Search for the cell housing the specified text and yield its (X, Y) center coordinate. 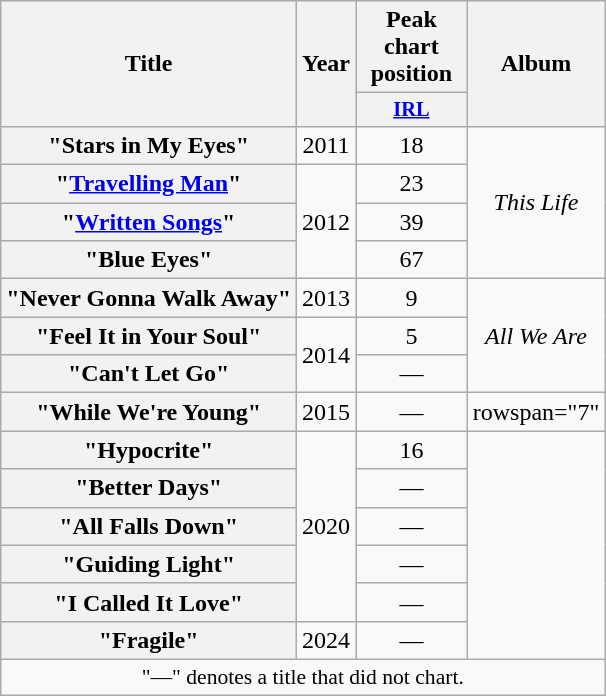
All We Are (536, 336)
5 (412, 336)
"Stars in My Eyes" (149, 145)
2015 (326, 412)
"Fragile" (149, 640)
"Never Gonna Walk Away" (149, 298)
Album (536, 64)
2014 (326, 355)
"Better Days" (149, 488)
2020 (326, 526)
2013 (326, 298)
23 (412, 184)
"Written Songs" (149, 222)
"I Called It Love" (149, 602)
rowspan="7" (536, 412)
2012 (326, 222)
"Travelling Man" (149, 184)
Peak chart position (412, 47)
"While We're Young" (149, 412)
"Hypocrite" (149, 450)
2011 (326, 145)
67 (412, 260)
16 (412, 450)
IRL (412, 110)
9 (412, 298)
Year (326, 64)
"—" denotes a title that did not chart. (303, 677)
"Guiding Light" (149, 564)
"Blue Eyes" (149, 260)
This Life (536, 202)
2024 (326, 640)
"Can't Let Go" (149, 374)
"Feel It in Your Soul" (149, 336)
39 (412, 222)
"All Falls Down" (149, 526)
Title (149, 64)
18 (412, 145)
